Search for the cell housing the specified text and yield its [X, Y] center coordinate. 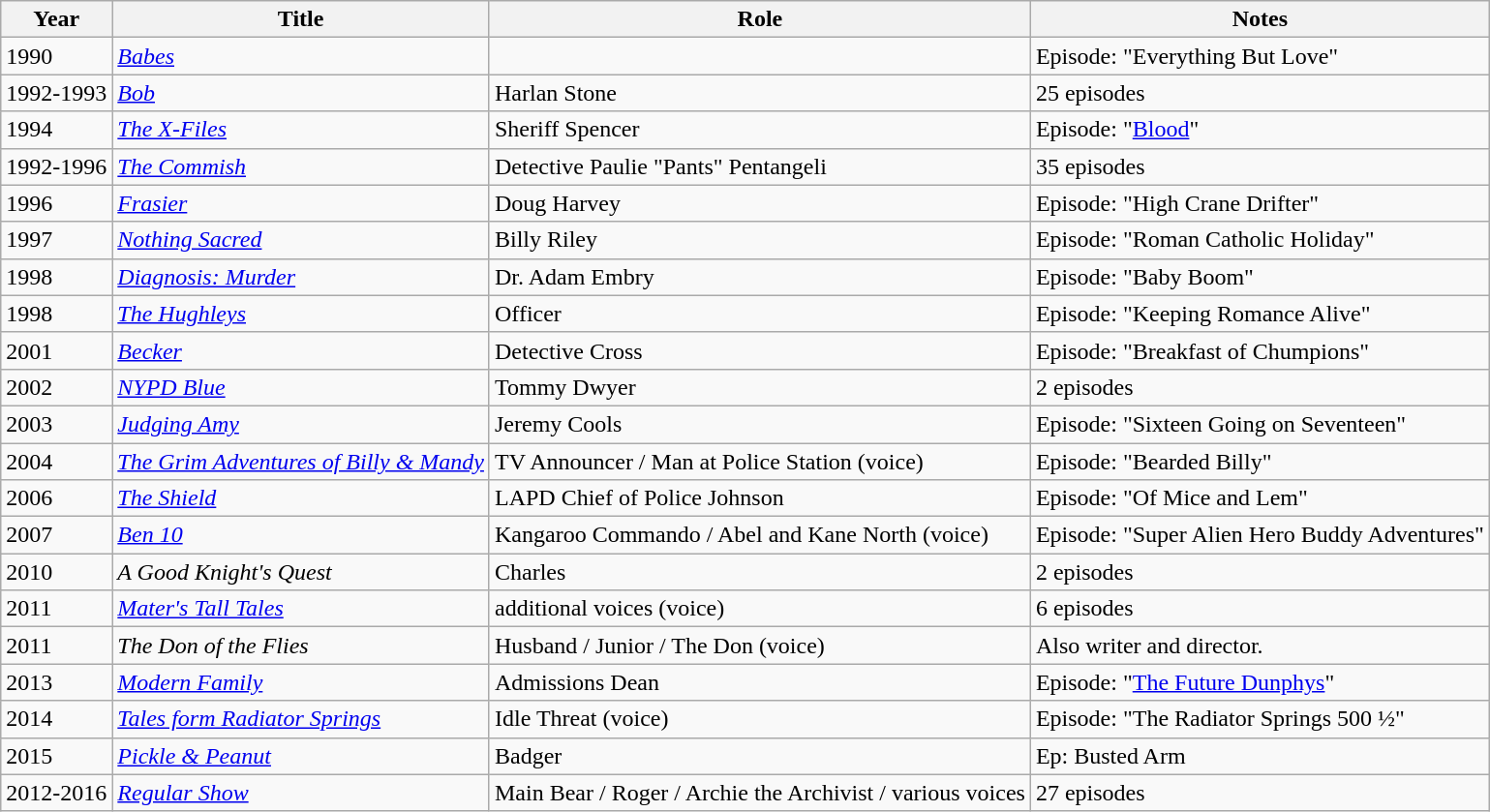
Harlan Stone [759, 93]
Episode: "High Crane Drifter" [1260, 203]
Episode: "The Radiator Springs 500 ½" [1260, 719]
Main Bear / Roger / Archie the Archivist / various voices [759, 793]
additional voices (voice) [759, 609]
Episode: "Baby Boom" [1260, 277]
Episode: "Blood" [1260, 130]
1992-1993 [56, 93]
Judging Amy [301, 424]
1997 [56, 240]
1990 [56, 56]
The Shield [301, 498]
LAPD Chief of Police Johnson [759, 498]
TV Announcer / Man at Police Station (voice) [759, 462]
Episode: "Of Mice and Lem" [1260, 498]
25 episodes [1260, 93]
Episode: "Super Alien Hero Buddy Adventures" [1260, 535]
Billy Riley [759, 240]
35 episodes [1260, 166]
Role [759, 19]
Episode: "Bearded Billy" [1260, 462]
2002 [56, 387]
Diagnosis: Murder [301, 277]
The Don of the Flies [301, 646]
Episode: "Breakfast of Chumpions" [1260, 350]
Modern Family [301, 682]
The Hughleys [301, 314]
Charles [759, 572]
6 episodes [1260, 609]
Ep: Busted Arm [1260, 756]
27 episodes [1260, 793]
2007 [56, 535]
Regular Show [301, 793]
A Good Knight's Quest [301, 572]
2014 [56, 719]
Frasier [301, 203]
Dr. Adam Embry [759, 277]
Episode: "Everything But Love" [1260, 56]
Jeremy Cools [759, 424]
1992-1996 [56, 166]
Kangaroo Commando / Abel and Kane North (voice) [759, 535]
2004 [56, 462]
Husband / Junior / The Don (voice) [759, 646]
Becker [301, 350]
Babes [301, 56]
1996 [56, 203]
The Grim Adventures of Billy & Mandy [301, 462]
Mater's Tall Tales [301, 609]
Pickle & Peanut [301, 756]
Doug Harvey [759, 203]
2003 [56, 424]
Detective Paulie "Pants" Pentangeli [759, 166]
Idle Threat (voice) [759, 719]
2015 [56, 756]
The X-Files [301, 130]
2013 [56, 682]
Sheriff Spencer [759, 130]
Episode: "Sixteen Going on Seventeen" [1260, 424]
Bob [301, 93]
Episode: "Roman Catholic Holiday" [1260, 240]
Tales form Radiator Springs [301, 719]
2001 [56, 350]
Detective Cross [759, 350]
2006 [56, 498]
Year [56, 19]
2010 [56, 572]
The Commish [301, 166]
Ben 10 [301, 535]
Also writer and director. [1260, 646]
Tommy Dwyer [759, 387]
2012-2016 [56, 793]
NYPD Blue [301, 387]
Notes [1260, 19]
Episode: "The Future Dunphys" [1260, 682]
Episode: "Keeping Romance Alive" [1260, 314]
Nothing Sacred [301, 240]
1994 [56, 130]
Officer [759, 314]
Badger [759, 756]
Title [301, 19]
Admissions Dean [759, 682]
